Detect which cell encompasses the target text, then output its [x, y] center coordinate. 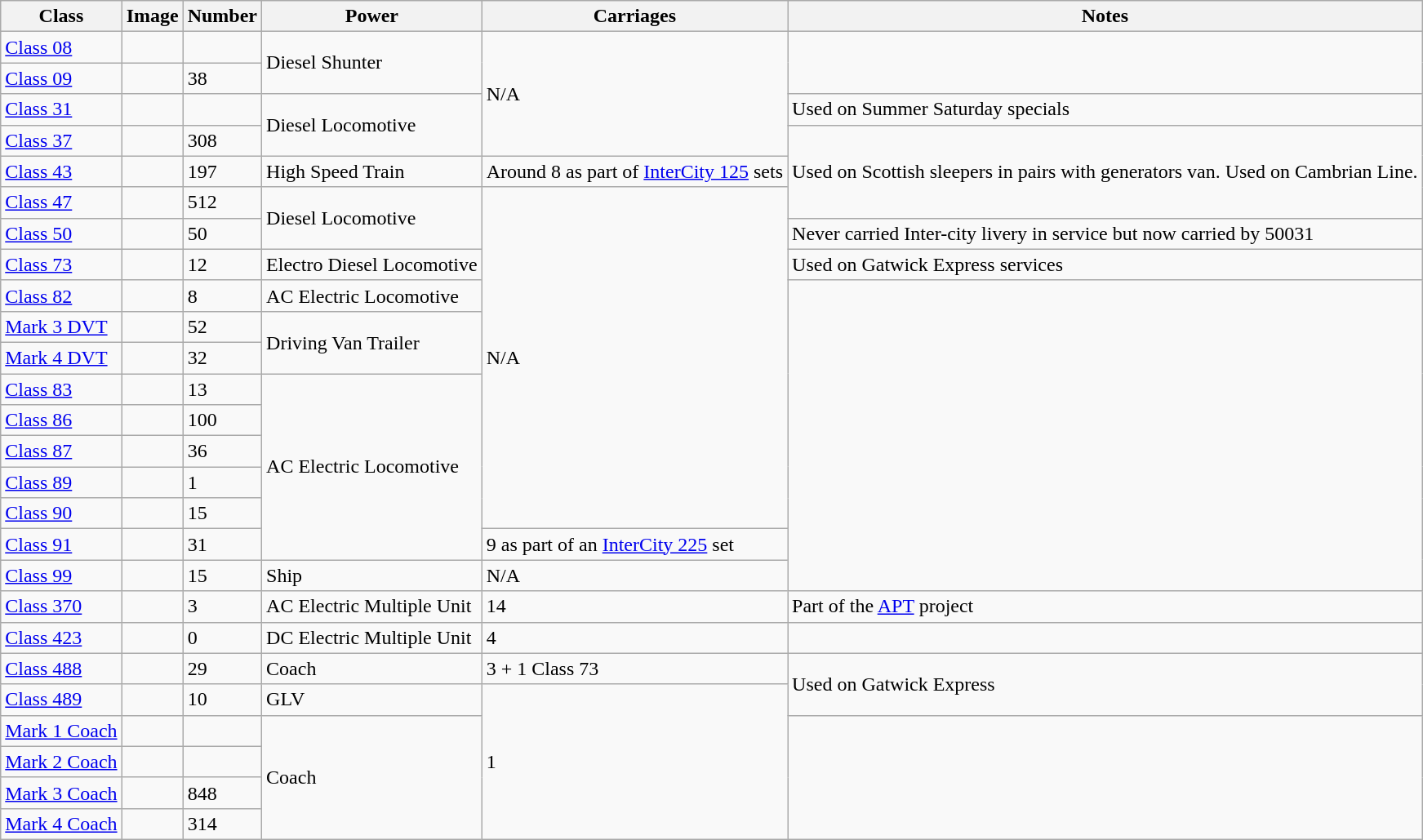
DC Electric Multiple Unit [372, 638]
Class 50 [61, 233]
Notes [1105, 16]
Class 90 [61, 513]
Carriages [634, 16]
32 [222, 358]
308 [222, 140]
Image [152, 16]
3 [222, 607]
Class 43 [61, 171]
High Speed Train [372, 171]
Class 83 [61, 389]
Class 370 [61, 607]
3 + 1 Class 73 [634, 669]
AC Electric Multiple Unit [372, 607]
Diesel Shunter [372, 63]
Mark 4 Coach [61, 824]
197 [222, 171]
Class 89 [61, 482]
Class 91 [61, 544]
13 [222, 389]
Class 489 [61, 700]
50 [222, 233]
Mark 4 DVT [61, 358]
Mark 1 Coach [61, 731]
38 [222, 78]
Class 31 [61, 109]
9 as part of an InterCity 225 set [634, 544]
31 [222, 544]
Class 73 [61, 264]
Part of the APT project [1105, 607]
Power [372, 16]
0 [222, 638]
Driving Van Trailer [372, 342]
Mark 3 DVT [61, 327]
Class 423 [61, 638]
Class [61, 16]
Never carried Inter-city livery in service but now carried by 50031 [1105, 233]
Class 09 [61, 78]
Around 8 as part of InterCity 125 sets [634, 171]
Class 47 [61, 202]
Mark 3 Coach [61, 793]
GLV [372, 700]
Electro Diesel Locomotive [372, 264]
Used on Scottish sleepers in pairs with generators van. Used on Cambrian Line. [1105, 171]
Class 37 [61, 140]
512 [222, 202]
Used on Gatwick Express services [1105, 264]
12 [222, 264]
4 [634, 638]
Class 08 [61, 47]
Class 99 [61, 576]
848 [222, 793]
314 [222, 824]
14 [634, 607]
10 [222, 700]
52 [222, 327]
Mark 2 Coach [61, 762]
Number [222, 16]
Used on Gatwick Express [1105, 684]
Class 86 [61, 420]
Ship [372, 576]
29 [222, 669]
Class 87 [61, 451]
36 [222, 451]
8 [222, 296]
100 [222, 420]
Class 488 [61, 669]
Used on Summer Saturday specials [1105, 109]
Class 82 [61, 296]
